From the cell containing the given text, extract its center point as [X, Y] coordinate. 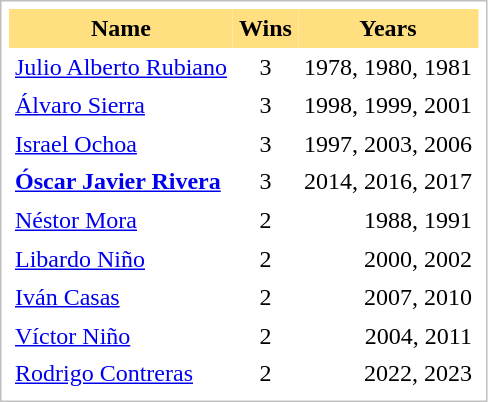
1997, 2003, 2006 [388, 143]
Rodrigo Contreras [121, 374]
Óscar Javier Rivera [121, 182]
2007, 2010 [388, 297]
1978, 1980, 1981 [388, 66]
1988, 1991 [388, 220]
Name [121, 28]
2022, 2023 [388, 374]
Israel Ochoa [121, 143]
Néstor Mora [121, 220]
2014, 2016, 2017 [388, 182]
Julio Alberto Rubiano [121, 66]
1998, 1999, 2001 [388, 105]
2000, 2002 [388, 258]
Álvaro Sierra [121, 105]
Years [388, 28]
Iván Casas [121, 297]
Víctor Niño [121, 335]
Wins [266, 28]
2004, 2011 [388, 335]
Libardo Niño [121, 258]
